Return the [x, y] coordinate for the center point of the cell that contains the specified text.  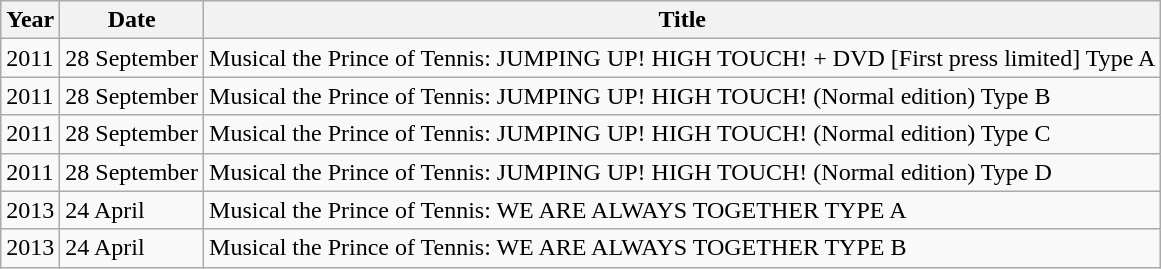
Musical the Prince of Tennis: JUMPING UP! HIGH TOUCH! (Normal edition) Type B [682, 96]
Date [132, 20]
Musical the Prince of Tennis: WE ARE ALWAYS TOGETHER TYPE B [682, 248]
Year [30, 20]
Musical the Prince of Tennis: JUMPING UP! HIGH TOUCH! (Normal edition) Type C [682, 134]
Musical the Prince of Tennis: JUMPING UP! HIGH TOUCH! + DVD [First press limited] Type A [682, 58]
Musical the Prince of Tennis: JUMPING UP! HIGH TOUCH! (Normal edition) Type D [682, 172]
Musical the Prince of Tennis: WE ARE ALWAYS TOGETHER TYPE A [682, 210]
Title [682, 20]
